Search for the cell housing the specified text and yield its (X, Y) center coordinate. 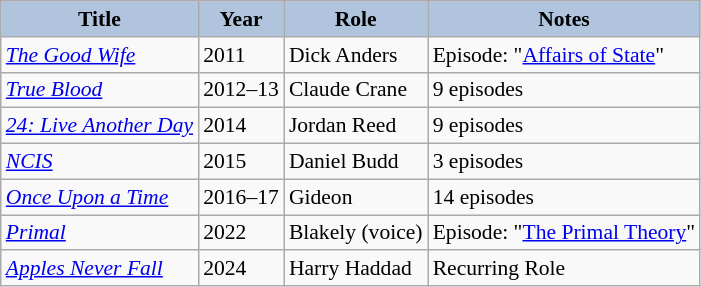
Title (100, 19)
2022 (241, 233)
Daniel Budd (356, 162)
Episode: "The Primal Theory" (564, 233)
Primal (100, 233)
Harry Haddad (356, 269)
2014 (241, 126)
2011 (241, 55)
Notes (564, 19)
2024 (241, 269)
Year (241, 19)
14 episodes (564, 197)
Dick Anders (356, 55)
Role (356, 19)
Episode: "Affairs of State" (564, 55)
Recurring Role (564, 269)
Gideon (356, 197)
Claude Crane (356, 90)
Once Upon a Time (100, 197)
NCIS (100, 162)
The Good Wife (100, 55)
Jordan Reed (356, 126)
3 episodes (564, 162)
Blakely (voice) (356, 233)
True Blood (100, 90)
2015 (241, 162)
Apples Never Fall (100, 269)
24: Live Another Day (100, 126)
2012–13 (241, 90)
2016–17 (241, 197)
